Capture the cell that displays the provided text and extract its (x, y) central coordinate. 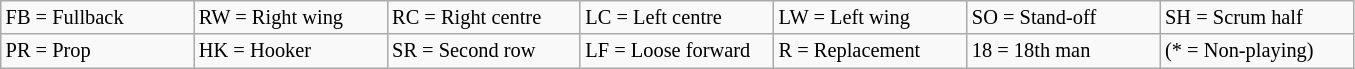
18 = 18th man (1064, 51)
FB = Fullback (98, 17)
PR = Prop (98, 51)
HK = Hooker (290, 51)
LF = Loose forward (676, 51)
LW = Left wing (870, 17)
RW = Right wing (290, 17)
SH = Scrum half (1256, 17)
R = Replacement (870, 51)
SR = Second row (484, 51)
RC = Right centre (484, 17)
(* = Non-playing) (1256, 51)
LC = Left centre (676, 17)
SO = Stand-off (1064, 17)
